Pinpoint the cell where the given text exists, returning its [X, Y] midpoint coordinate. 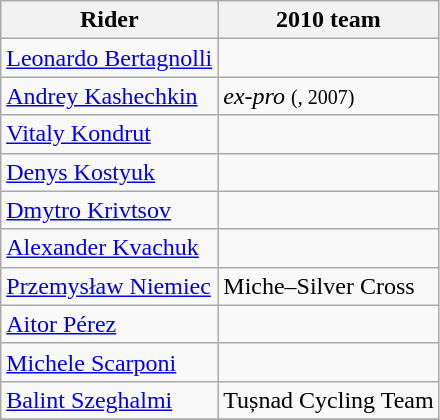
Tușnad Cycling Team [328, 400]
Alexander Kvachuk [110, 248]
Aitor Pérez [110, 324]
Andrey Kashechkin [110, 96]
Przemysław Niemiec [110, 286]
Rider [110, 20]
Balint Szeghalmi [110, 400]
Michele Scarponi [110, 362]
Miche–Silver Cross [328, 286]
Vitaly Kondrut [110, 134]
ex-pro (, 2007) [328, 96]
Leonardo Bertagnolli [110, 58]
2010 team [328, 20]
Dmytro Krivtsov [110, 210]
Denys Kostyuk [110, 172]
